Pinpoint the cell where the given text exists, returning its (x, y) midpoint coordinate. 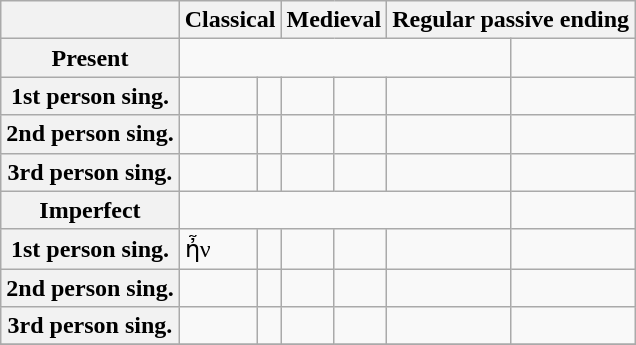
Medieval (334, 20)
Regular passive ending (511, 20)
Classical (230, 20)
Present (90, 58)
ἦν (218, 249)
Imperfect (90, 210)
